From the cell containing the given text, extract its center point as [X, Y] coordinate. 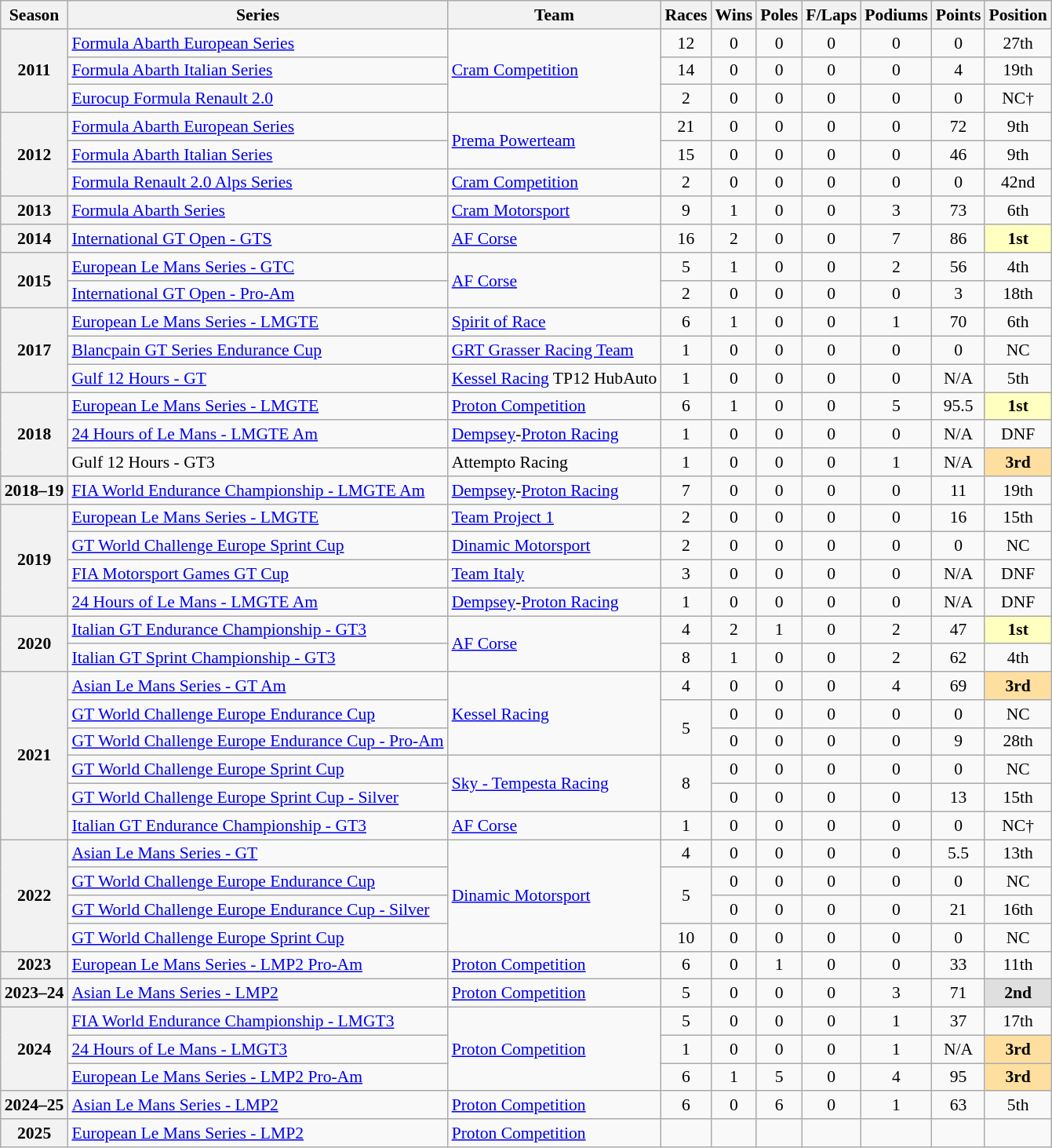
2024 [35, 1050]
2018 [35, 435]
86 [959, 239]
Points [959, 15]
Gulf 12 Hours - GT3 [257, 462]
Spirit of Race [555, 323]
2013 [35, 211]
Position [1017, 15]
Sky - Tempesta Racing [555, 783]
GT World Challenge Europe Sprint Cup - Silver [257, 798]
International GT Open - GTS [257, 239]
Prema Powerteam [555, 141]
2024–25 [35, 1106]
47 [959, 630]
12 [686, 43]
Italian GT Sprint Championship - GT3 [257, 658]
70 [959, 323]
Kessel Racing [555, 714]
2019 [35, 559]
73 [959, 211]
Attempto Racing [555, 462]
13 [959, 798]
Poles [779, 15]
95.5 [959, 406]
27th [1017, 43]
46 [959, 155]
33 [959, 965]
FIA World Endurance Championship - LMGTE Am [257, 490]
63 [959, 1106]
2nd [1017, 993]
2023–24 [35, 993]
Blancpain GT Series Endurance Cup [257, 351]
Eurocup Formula Renault 2.0 [257, 99]
14 [686, 71]
17th [1017, 1022]
2021 [35, 756]
2015 [35, 281]
11 [959, 490]
Wins [733, 15]
Formula Abarth Series [257, 211]
24 Hours of Le Mans - LMGT3 [257, 1049]
2025 [35, 1133]
Asian Le Mans Series - GT [257, 854]
European Le Mans Series - GTC [257, 267]
71 [959, 993]
13th [1017, 854]
2020 [35, 643]
Races [686, 15]
GRT Grasser Racing Team [555, 351]
69 [959, 686]
2011 [35, 71]
Team [555, 15]
F/Laps [832, 15]
62 [959, 658]
37 [959, 1022]
11th [1017, 965]
2014 [35, 239]
Gulf 12 Hours - GT [257, 378]
42nd [1017, 183]
16th [1017, 909]
72 [959, 127]
Team Project 1 [555, 518]
2018–19 [35, 490]
15 [686, 155]
FIA World Endurance Championship - LMGT3 [257, 1022]
2022 [35, 895]
Formula Renault 2.0 Alps Series [257, 183]
Podiums [896, 15]
Kessel Racing TP12 HubAuto [555, 378]
95 [959, 1077]
GT World Challenge Europe Endurance Cup - Silver [257, 909]
2017 [35, 350]
European Le Mans Series - LMP2 [257, 1133]
Series [257, 15]
10 [686, 938]
Team Italy [555, 574]
2012 [35, 155]
2023 [35, 965]
28th [1017, 742]
Season [35, 15]
FIA Motorsport Games GT Cup [257, 574]
18th [1017, 294]
International GT Open - Pro-Am [257, 294]
Asian Le Mans Series - GT Am [257, 686]
Cram Motorsport [555, 211]
GT World Challenge Europe Endurance Cup - Pro-Am [257, 742]
5.5 [959, 854]
56 [959, 267]
